Identify which cell holds the provided text, then report its (x, y) central coordinate. 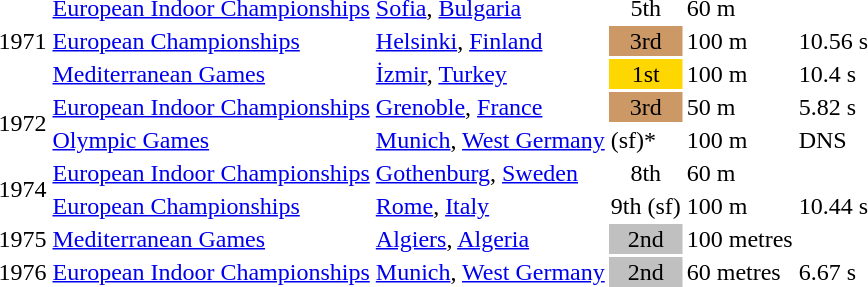
Grenoble, France (490, 107)
Algiers, Algeria (490, 239)
Helsinki, Finland (490, 41)
Rome, Italy (490, 206)
9th (sf) (646, 206)
Olympic Games (211, 140)
50 m (740, 107)
1st (646, 74)
(sf)* (646, 140)
8th (646, 173)
İzmir, Turkey (490, 74)
60 metres (740, 272)
60 m (740, 173)
Gothenburg, Sweden (490, 173)
100 metres (740, 239)
